Determine the [x, y] coordinate at the center of the cell enclosing the given text.  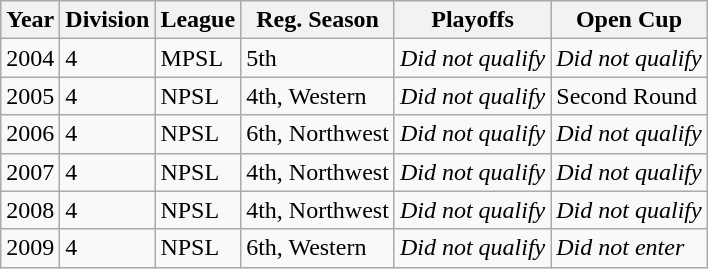
4th, Western [318, 96]
2005 [30, 96]
MPSL [198, 58]
2007 [30, 172]
5th [318, 58]
Did not enter [629, 248]
6th, Northwest [318, 134]
2006 [30, 134]
League [198, 20]
Playoffs [472, 20]
Year [30, 20]
Open Cup [629, 20]
2004 [30, 58]
6th, Western [318, 248]
Reg. Season [318, 20]
2008 [30, 210]
Second Round [629, 96]
Division [108, 20]
2009 [30, 248]
